Determine the [X, Y] coordinate at the center of the cell enclosing the given text.  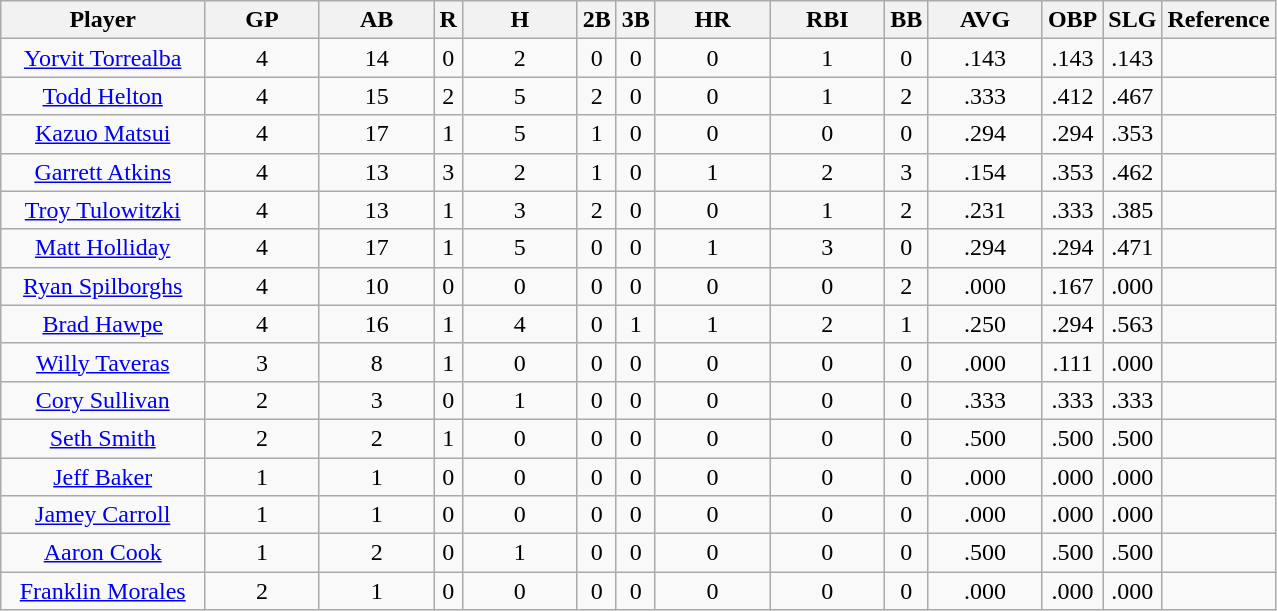
Aaron Cook [103, 553]
.154 [986, 172]
16 [376, 324]
Kazuo Matsui [103, 134]
RBI [828, 20]
.563 [1132, 324]
GP [262, 20]
.111 [1072, 362]
Garrett Atkins [103, 172]
.467 [1132, 96]
Cory Sullivan [103, 400]
.471 [1132, 248]
10 [376, 286]
14 [376, 58]
BB [906, 20]
Todd Helton [103, 96]
Seth Smith [103, 438]
8 [376, 362]
Yorvit Torrealba [103, 58]
SLG [1132, 20]
R [448, 20]
Player [103, 20]
AB [376, 20]
.250 [986, 324]
Willy Taveras [103, 362]
.462 [1132, 172]
.231 [986, 210]
AVG [986, 20]
H [520, 20]
.385 [1132, 210]
Jeff Baker [103, 477]
Jamey Carroll [103, 515]
2B [596, 20]
HR [712, 20]
Troy Tulowitzki [103, 210]
Reference [1218, 20]
OBP [1072, 20]
.167 [1072, 286]
15 [376, 96]
Brad Hawpe [103, 324]
3B [636, 20]
.412 [1072, 96]
Franklin Morales [103, 591]
Ryan Spilborghs [103, 286]
Matt Holliday [103, 248]
